For the text-containing cell, return its midpoint in [x, y] coordinate format. 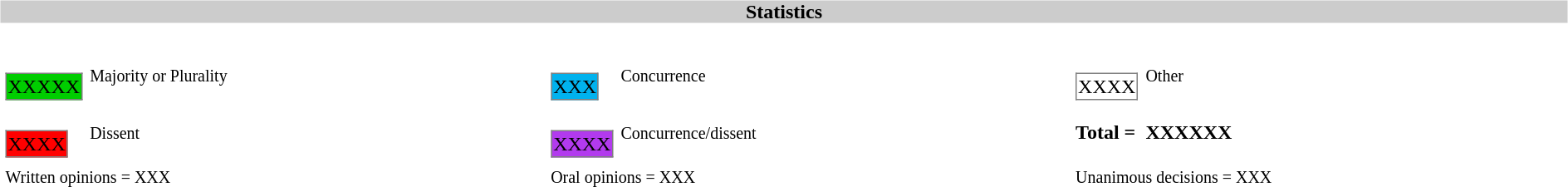
Other [1354, 76]
Dissent [316, 132]
XXXXXX [1354, 132]
Concurrence/dissent [844, 132]
Statistics [784, 12]
Concurrence [844, 76]
Majority or Plurality [316, 76]
Total = [1106, 132]
